Pinpoint the cell where the given text exists, returning its (X, Y) midpoint coordinate. 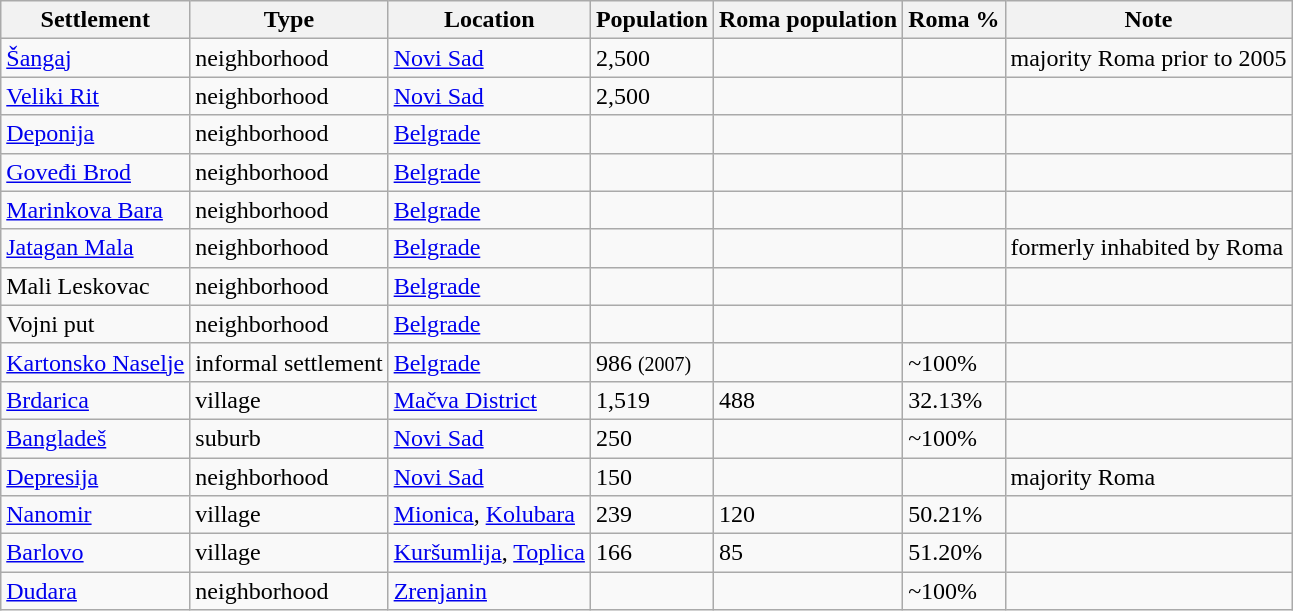
Population (652, 20)
32.13% (954, 400)
Veliki Rit (96, 96)
120 (808, 515)
85 (808, 553)
Location (489, 20)
50.21% (954, 515)
formerly inhabited by Roma (1148, 248)
166 (652, 553)
Type (289, 20)
Goveđi Brod (96, 172)
informal settlement (289, 362)
majority Roma (1148, 477)
Marinkova Bara (96, 210)
Kartonsko Naselje (96, 362)
majority Roma prior to 2005 (1148, 58)
1,519 (652, 400)
Dudara (96, 591)
Mačva District (489, 400)
Roma % (954, 20)
Depresija (96, 477)
Settlement (96, 20)
Šangaj (96, 58)
Note (1148, 20)
Bangladeš (96, 438)
250 (652, 438)
239 (652, 515)
Mionica, Kolubara (489, 515)
986 (2007) (652, 362)
Deponija (96, 134)
Zrenjanin (489, 591)
51.20% (954, 553)
Mali Leskovac (96, 286)
488 (808, 400)
Roma population (808, 20)
Vojni put (96, 324)
Brdarica (96, 400)
Jatagan Mala (96, 248)
150 (652, 477)
suburb (289, 438)
Nanomir (96, 515)
Kuršumlija, Toplica (489, 553)
Barlovo (96, 553)
